Provide the [X, Y] coordinate of the cell's center where the given text is located.  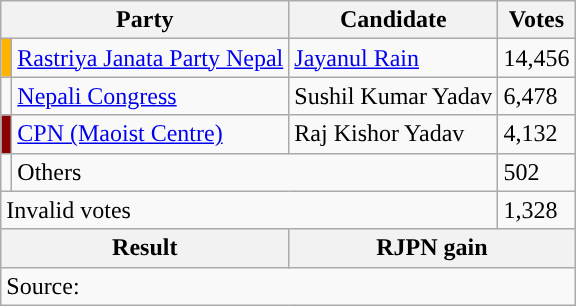
502 [536, 172]
CPN (Maoist Centre) [150, 134]
Candidate [394, 20]
Source: [288, 286]
Party [145, 20]
Result [145, 248]
Nepali Congress [150, 96]
Jayanul Rain [394, 58]
4,132 [536, 134]
Raj Kishor Yadav [394, 134]
Invalid votes [250, 210]
Votes [536, 20]
14,456 [536, 58]
1,328 [536, 210]
Rastriya Janata Party Nepal [150, 58]
6,478 [536, 96]
Sushil Kumar Yadav [394, 96]
Others [255, 172]
RJPN gain [432, 248]
